From the cell containing the given text, extract its center point as [X, Y] coordinate. 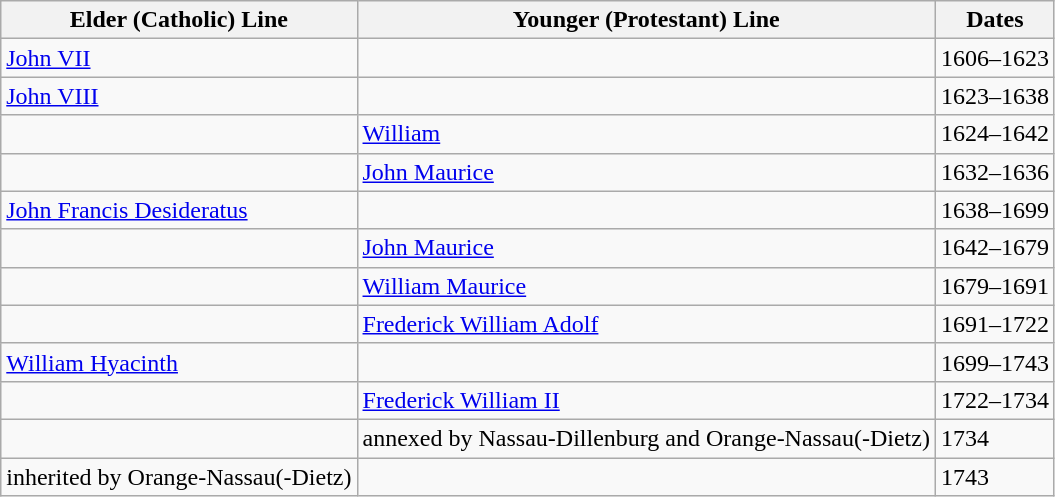
William [646, 134]
1623–1638 [994, 96]
1679–1691 [994, 286]
William Hyacinth [179, 362]
1743 [994, 477]
William Maurice [646, 286]
1699–1743 [994, 362]
1722–1734 [994, 400]
Dates [994, 20]
annexed by Nassau-Dillenburg and Orange-Nassau(-Dietz) [646, 438]
1606–1623 [994, 58]
John VII [179, 58]
1624–1642 [994, 134]
Elder (Catholic) Line [179, 20]
inherited by Orange-Nassau(-Dietz) [179, 477]
1691–1722 [994, 324]
John VIII [179, 96]
Frederick William II [646, 400]
1642–1679 [994, 248]
1734 [994, 438]
Younger (Protestant) Line [646, 20]
1632–1636 [994, 172]
John Francis Desideratus [179, 210]
1638–1699 [994, 210]
Frederick William Adolf [646, 324]
